Output the [x, y] coordinate of the center of the cell containing the given text.  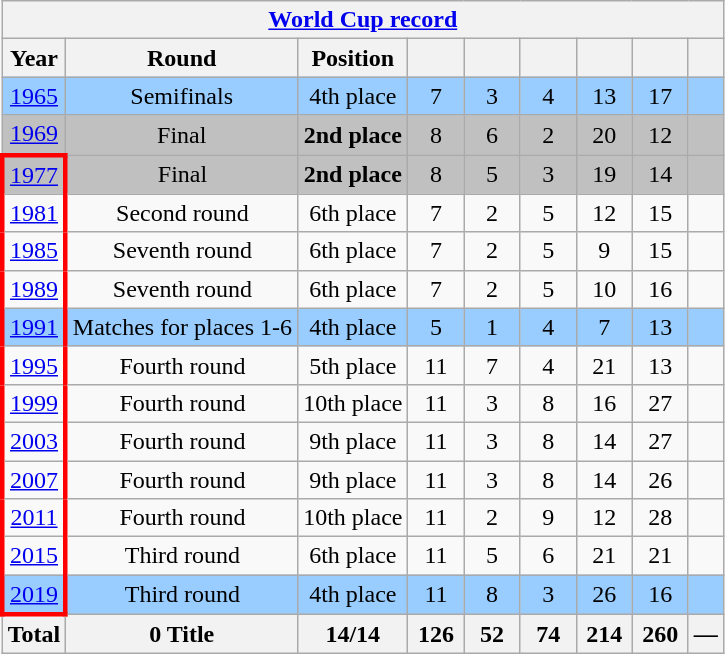
5th place [353, 365]
Second round [182, 213]
Position [353, 58]
1977 [34, 174]
2007 [34, 479]
Semifinals [182, 96]
19 [604, 174]
260 [660, 634]
214 [604, 634]
— [706, 634]
1969 [34, 135]
Matches for places 1-6 [182, 327]
28 [660, 518]
1 [492, 327]
1965 [34, 96]
2019 [34, 595]
74 [548, 634]
2003 [34, 441]
Total [34, 634]
20 [604, 135]
14/14 [353, 634]
1995 [34, 365]
17 [660, 96]
126 [436, 634]
1989 [34, 289]
1981 [34, 213]
2011 [34, 518]
1985 [34, 251]
1991 [34, 327]
52 [492, 634]
2015 [34, 556]
Round [182, 58]
0 Title [182, 634]
10 [604, 289]
1999 [34, 403]
World Cup record [362, 20]
Year [34, 58]
